Find where the given text appears and provide that cell's center as (x, y) coordinate. 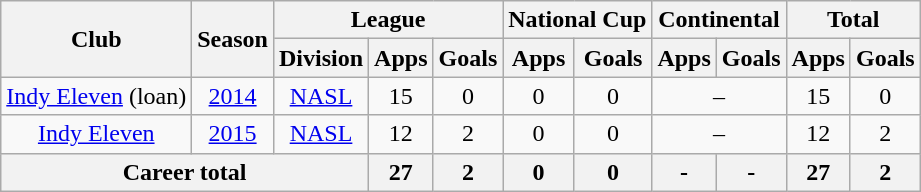
Indy Eleven (96, 134)
National Cup (578, 20)
Season (233, 39)
2014 (233, 96)
Continental (719, 20)
Division (320, 58)
Indy Eleven (loan) (96, 96)
Club (96, 39)
League (388, 20)
2015 (233, 134)
Total (853, 20)
Career total (185, 172)
